From the cell containing the given text, extract its center point as [X, Y] coordinate. 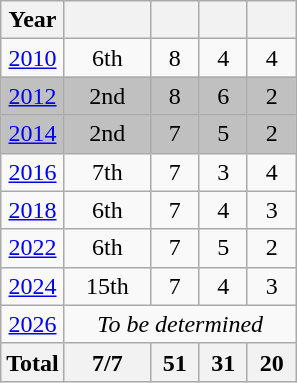
2022 [33, 248]
2016 [33, 172]
7th [107, 172]
2026 [33, 324]
7/7 [107, 362]
To be determined [180, 324]
2010 [33, 58]
2024 [33, 286]
2012 [33, 96]
6 [224, 96]
Year [33, 20]
20 [272, 362]
Total [33, 362]
31 [224, 362]
15th [107, 286]
2014 [33, 134]
2018 [33, 210]
51 [174, 362]
